Find where the given text appears and provide that cell's center as (x, y) coordinate. 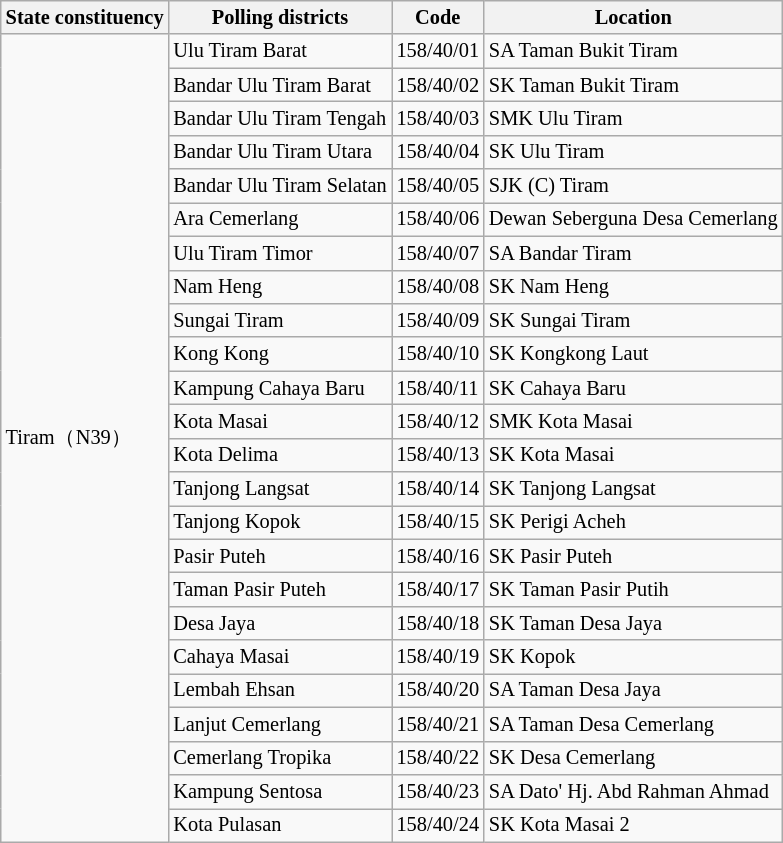
SK Desa Cemerlang (634, 758)
SK Kota Masai 2 (634, 825)
158/40/03 (438, 118)
SK Taman Bukit Tiram (634, 85)
SK Kongkong Laut (634, 354)
158/40/09 (438, 320)
Pasir Puteh (280, 556)
Kampung Cahaya Baru (280, 388)
SA Taman Desa Jaya (634, 690)
158/40/05 (438, 186)
Polling districts (280, 17)
158/40/01 (438, 51)
Cemerlang Tropika (280, 758)
Code (438, 17)
SK Taman Desa Jaya (634, 623)
SK Tanjong Langsat (634, 489)
158/40/19 (438, 657)
Desa Jaya (280, 623)
Sungai Tiram (280, 320)
158/40/10 (438, 354)
158/40/13 (438, 455)
Dewan Seberguna Desa Cemerlang (634, 219)
Lanjut Cemerlang (280, 724)
158/40/11 (438, 388)
SK Sungai Tiram (634, 320)
SK Kopok (634, 657)
Nam Heng (280, 287)
Tiram（N39） (85, 438)
SA Taman Bukit Tiram (634, 51)
158/40/06 (438, 219)
Ara Cemerlang (280, 219)
Kota Pulasan (280, 825)
158/40/17 (438, 589)
SJK (C) Tiram (634, 186)
Kampung Sentosa (280, 791)
Bandar Ulu Tiram Tengah (280, 118)
Bandar Ulu Tiram Utara (280, 152)
Kota Delima (280, 455)
158/40/18 (438, 623)
Lembah Ehsan (280, 690)
SK Cahaya Baru (634, 388)
158/40/20 (438, 690)
SMK Kota Masai (634, 421)
158/40/15 (438, 522)
158/40/16 (438, 556)
SA Taman Desa Cemerlang (634, 724)
SK Ulu Tiram (634, 152)
158/40/23 (438, 791)
158/40/21 (438, 724)
158/40/14 (438, 489)
Bandar Ulu Tiram Barat (280, 85)
SK Nam Heng (634, 287)
Bandar Ulu Tiram Selatan (280, 186)
State constituency (85, 17)
SK Perigi Acheh (634, 522)
Ulu Tiram Barat (280, 51)
SMK Ulu Tiram (634, 118)
Tanjong Kopok (280, 522)
Ulu Tiram Timor (280, 253)
158/40/22 (438, 758)
Kong Kong (280, 354)
Taman Pasir Puteh (280, 589)
158/40/04 (438, 152)
158/40/08 (438, 287)
Location (634, 17)
SA Dato' Hj. Abd Rahman Ahmad (634, 791)
SA Bandar Tiram (634, 253)
SK Kota Masai (634, 455)
158/40/24 (438, 825)
158/40/07 (438, 253)
Cahaya Masai (280, 657)
158/40/02 (438, 85)
SK Pasir Puteh (634, 556)
158/40/12 (438, 421)
Tanjong Langsat (280, 489)
Kota Masai (280, 421)
SK Taman Pasir Putih (634, 589)
